Capture the cell that displays the provided text and extract its [x, y] central coordinate. 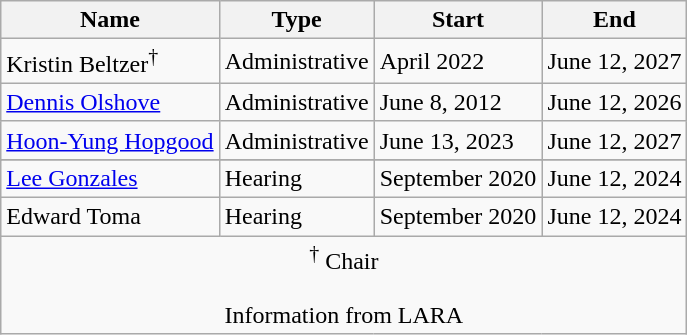
Dennis Olshove [110, 102]
June 8, 2012 [458, 102]
Lee Gonzales [110, 178]
† ChairInformation from LARA [344, 286]
June 12, 2026 [614, 102]
Kristin Beltzer† [110, 62]
Name [110, 20]
Hoon-Yung Hopgood [110, 140]
June 13, 2023 [458, 140]
April 2022 [458, 62]
Edward Toma [110, 217]
Start [458, 20]
End [614, 20]
Type [296, 20]
